From the cell containing the given text, extract its center point as [x, y] coordinate. 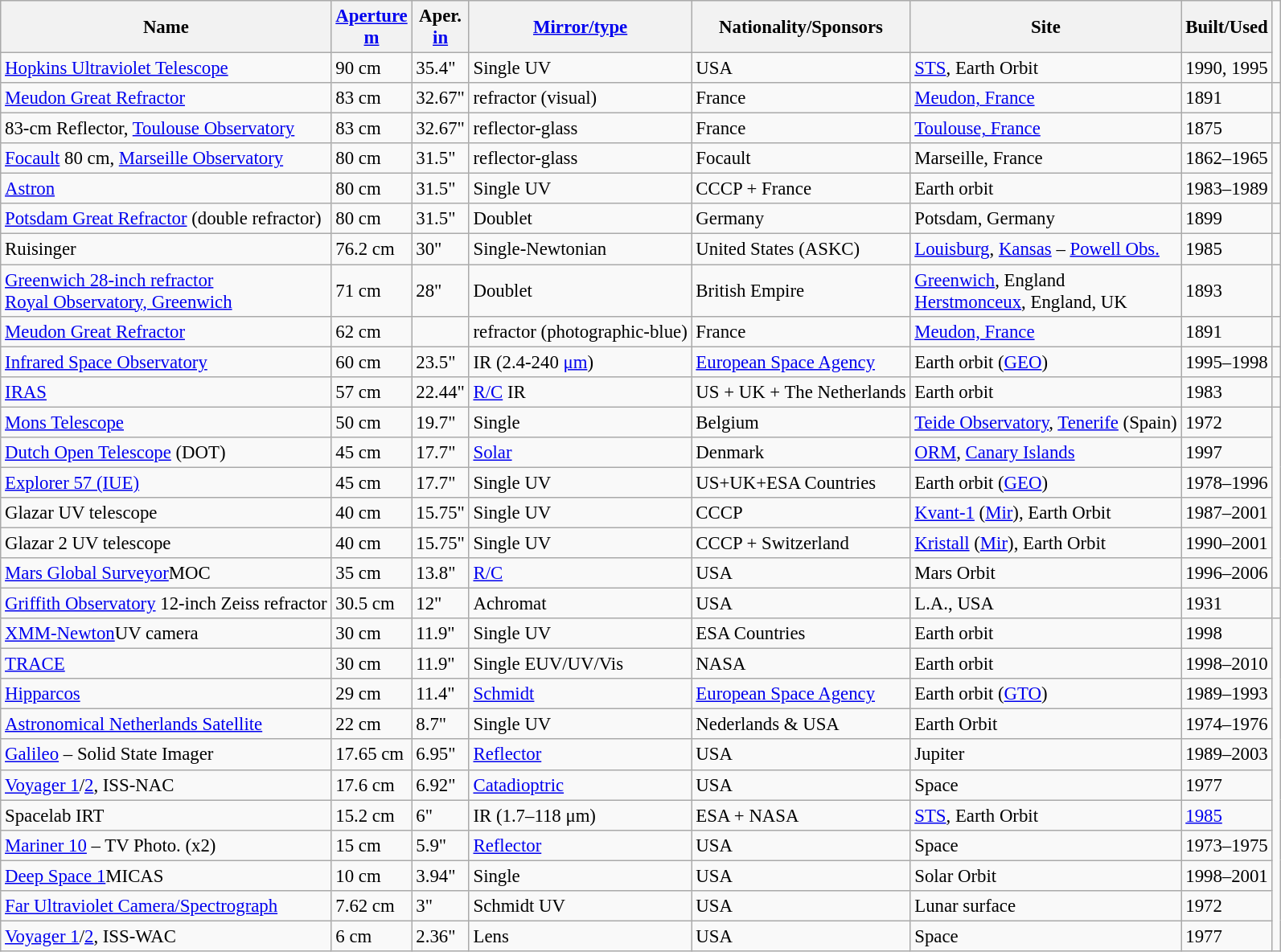
Nationality/Sponsors [801, 27]
1875 [1227, 129]
Greenwich, EnglandHerstmonceux, England, UK [1045, 291]
15.2 cm [372, 815]
Achromat [581, 604]
Infrared Space Observatory [166, 362]
refractor (photographic-blue) [581, 331]
Aperture m [372, 27]
1862–1965 [1227, 158]
NASA [801, 664]
1998–2001 [1227, 876]
Astronomical Netherlands Satellite [166, 724]
6.95" [441, 755]
1983 [1227, 392]
Hipparcos [166, 694]
76.2 cm [372, 249]
Name [166, 27]
ESA Countries [801, 634]
30.5 cm [372, 604]
Site [1045, 27]
L.A., USA [1045, 604]
Belgium [801, 422]
IR (2.4-240 μm) [581, 362]
Lunar surface [1045, 906]
6 cm [372, 936]
3" [441, 906]
XMM-NewtonUV camera [166, 634]
22 cm [372, 724]
Lens [581, 936]
13.8" [441, 573]
Aper. in [441, 27]
Solar [581, 453]
1990, 1995 [1227, 68]
1931 [1227, 604]
Dutch Open Telescope (DOT) [166, 453]
ESA + NASA [801, 815]
6" [441, 815]
Ruisinger [166, 249]
Glazar UV telescope [166, 513]
1998–2010 [1227, 664]
8.7" [441, 724]
Kristall (Mir), Earth Orbit [1045, 543]
Marseille, France [1045, 158]
Jupiter [1045, 755]
5.9" [441, 845]
Voyager 1/2, ISS-WAC [166, 936]
refractor (visual) [581, 98]
90 cm [372, 68]
1973–1975 [1227, 845]
83-cm Reflector, Toulouse Observatory [166, 129]
Schmidt [581, 694]
35 cm [372, 573]
Single EUV/UV/Vis [581, 664]
22.44" [441, 392]
Toulouse, France [1045, 129]
17.65 cm [372, 755]
23.5" [441, 362]
60 cm [372, 362]
CCCP [801, 513]
28" [441, 291]
1996–2006 [1227, 573]
Mars Global SurveyorMOC [166, 573]
2.36" [441, 936]
Griffith Observatory 12-inch Zeiss refractor [166, 604]
1990–2001 [1227, 543]
Hopkins Ultraviolet Telescope [166, 68]
1995–1998 [1227, 362]
Focault [801, 158]
1989–1993 [1227, 694]
IR (1.7–118 μm) [581, 815]
71 cm [372, 291]
29 cm [372, 694]
Focault 80 cm, Marseille Observatory [166, 158]
Germany [801, 220]
United States (ASKC) [801, 249]
Voyager 1/2, ISS-NAC [166, 785]
CCCP + France [801, 189]
US + UK + The Netherlands [801, 392]
1998 [1227, 634]
Teide Observatory, Tenerife (Spain) [1045, 422]
Louisburg, Kansas – Powell Obs. [1045, 249]
57 cm [372, 392]
Nederlands & USA [801, 724]
Earth Orbit [1045, 724]
Astron [166, 189]
11.4" [441, 694]
Earth orbit (GTO) [1045, 694]
Deep Space 1MICAS [166, 876]
Schmidt UV [581, 906]
1899 [1227, 220]
12" [441, 604]
30" [441, 249]
1893 [1227, 291]
10 cm [372, 876]
R/C [581, 573]
ORM, Canary Islands [1045, 453]
Denmark [801, 453]
CCCP + Switzerland [801, 543]
British Empire [801, 291]
3.94" [441, 876]
Glazar 2 UV telescope [166, 543]
35.4" [441, 68]
1983–1989 [1227, 189]
Solar Orbit [1045, 876]
Potsdam Great Refractor (double refractor) [166, 220]
R/C IR [581, 392]
Greenwich 28-inch refractorRoyal Observatory, Greenwich [166, 291]
50 cm [372, 422]
1997 [1227, 453]
1989–2003 [1227, 755]
US+UK+ESA Countries [801, 482]
Mirror/type [581, 27]
1987–2001 [1227, 513]
Spacelab IRT [166, 815]
Kvant-1 (Mir), Earth Orbit [1045, 513]
Built/Used [1227, 27]
19.7" [441, 422]
Single-Newtonian [581, 249]
17.6 cm [372, 785]
15 cm [372, 845]
Catadioptric [581, 785]
Mars Orbit [1045, 573]
7.62 cm [372, 906]
Mons Telescope [166, 422]
Explorer 57 (IUE) [166, 482]
Potsdam, Germany [1045, 220]
1974–1976 [1227, 724]
IRAS [166, 392]
Far Ultraviolet Camera/Spectrograph [166, 906]
TRACE [166, 664]
Mariner 10 – TV Photo. (x2) [166, 845]
1978–1996 [1227, 482]
62 cm [372, 331]
Galileo – Solid State Imager [166, 755]
6.92" [441, 785]
